From the cell containing the given text, extract its center point as (x, y) coordinate. 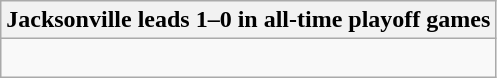
Jacksonville leads 1–0 in all-time playoff games (248, 20)
